Scan for the cell matching the given text and deliver its (x, y) coordinate at center. 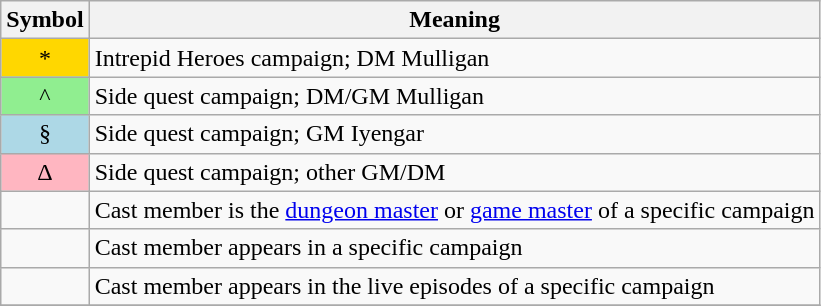
Δ (45, 172)
Symbol (45, 20)
§ (45, 134)
Cast member is the dungeon master or game master of a specific campaign (454, 210)
Cast member appears in a specific campaign (454, 248)
Side quest campaign; DM/GM Mulligan (454, 96)
Side quest campaign; GM Iyengar (454, 134)
Cast member appears in the live episodes of a specific campaign (454, 286)
Side quest campaign; other GM/DM (454, 172)
* (45, 58)
^ (45, 96)
Meaning (454, 20)
Intrepid Heroes campaign; DM Mulligan (454, 58)
